Provide the [X, Y] coordinate of the cell's center where the given text is located.  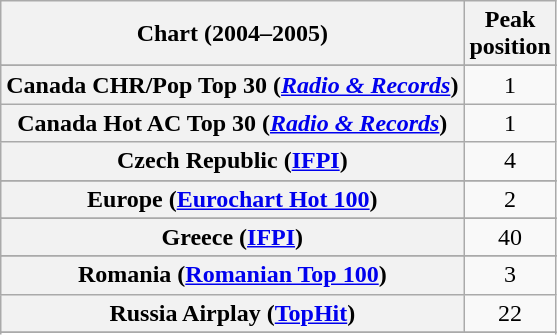
4 [510, 161]
Russia Airplay (TopHit) [232, 313]
2 [510, 199]
Chart (2004–2005) [232, 34]
Czech Republic (IFPI) [232, 161]
40 [510, 237]
Canada Hot AC Top 30 (Radio & Records) [232, 123]
Greece (IFPI) [232, 237]
22 [510, 313]
3 [510, 275]
Canada CHR/Pop Top 30 (Radio & Records) [232, 85]
Romania (Romanian Top 100) [232, 275]
Europe (Eurochart Hot 100) [232, 199]
Peakposition [510, 34]
